Return (x, y) of the center of cell containing provided text 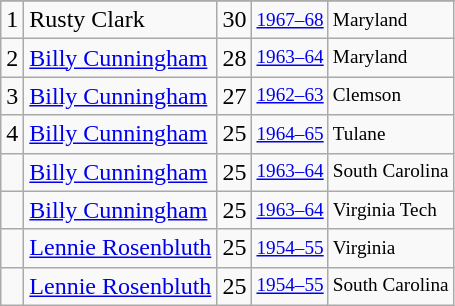
1962–63 (290, 96)
4 (12, 134)
Rusty Clark (120, 20)
2 (12, 58)
30 (234, 20)
Virginia Tech (390, 210)
Virginia (390, 248)
1 (12, 20)
3 (12, 96)
28 (234, 58)
Clemson (390, 96)
Tulane (390, 134)
1964–65 (290, 134)
1967–68 (290, 20)
27 (234, 96)
